Find where the given text appears and provide that cell's center as [X, Y] coordinate. 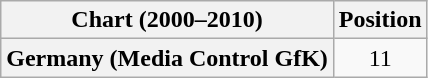
Position [380, 20]
11 [380, 58]
Chart (2000–2010) [168, 20]
Germany (Media Control GfK) [168, 58]
